Search for the cell housing the specified text and yield its (x, y) center coordinate. 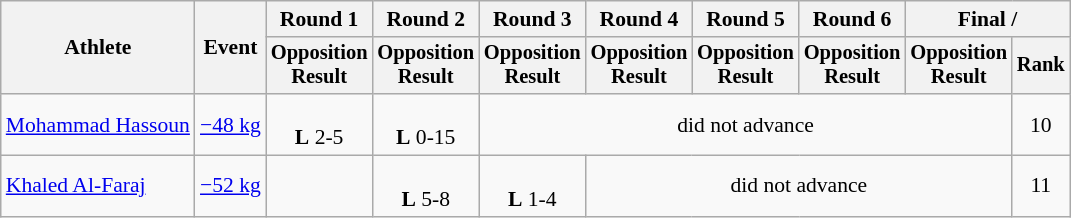
−48 kg (230, 124)
11 (1041, 186)
Rank (1041, 66)
L 5-8 (426, 186)
Event (230, 48)
Round 3 (532, 19)
L 1-4 (532, 186)
Round 6 (852, 19)
Athlete (98, 48)
Round 4 (640, 19)
Final / (987, 19)
Mohammad Hassoun (98, 124)
Round 1 (320, 19)
Khaled Al-Faraj (98, 186)
−52 kg (230, 186)
L 0-15 (426, 124)
Round 5 (746, 19)
Round 2 (426, 19)
10 (1041, 124)
L 2-5 (320, 124)
